Find where the given text appears and provide that cell's center as [x, y] coordinate. 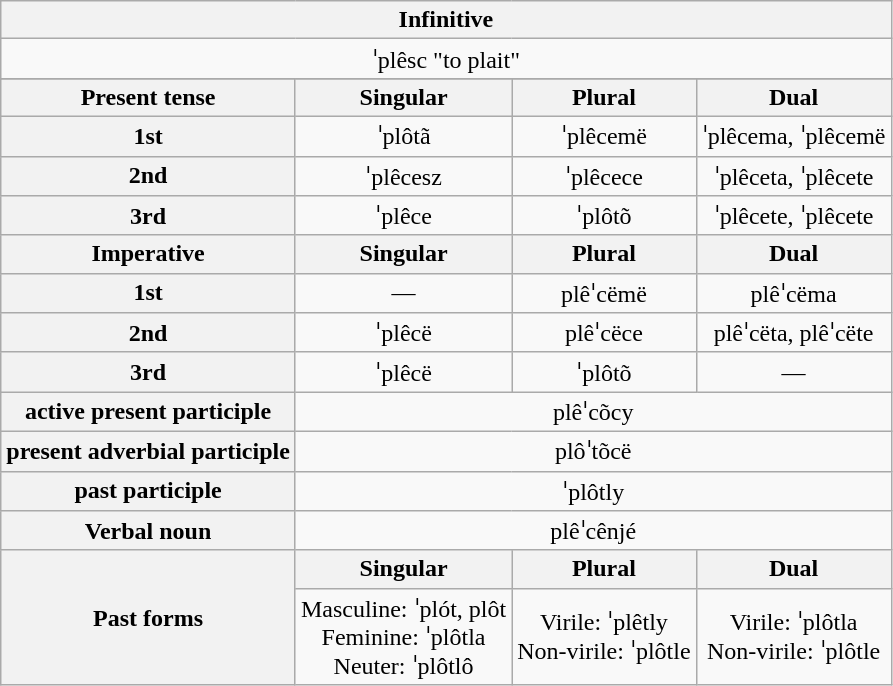
Verbal noun [148, 531]
plêˈcëma [794, 293]
Imperative [148, 254]
ˈplêsc "to plait" [446, 59]
plôˈtõcë [593, 451]
ˈplêcete, ˈplêcete [794, 216]
ˈplêcema, ˈplêcemë [794, 136]
plêˈcëta, plêˈcëte [794, 333]
ˈplêceta, ˈplêcete [794, 176]
Masculine: ˈplót, plôtFeminine: ˈplôtlaNeuter: ˈplôtlô [403, 636]
ˈplêcesz [403, 176]
ˈplôtly [593, 491]
plêˈcëmë [604, 293]
ˈplêce [403, 216]
past participle [148, 491]
Infinitive [446, 20]
plêˈcõcy [593, 412]
active present participle [148, 412]
ˈplêcemë [604, 136]
ˈplêcece [604, 176]
Virile: ˈplôtlaNon-virile: ˈplôtle [794, 636]
plêˈcëce [604, 333]
Present tense [148, 97]
plêˈcênjé [593, 531]
present adverbial participle [148, 451]
Virile: ˈplêtlyNon-virile: ˈplôtle [604, 636]
Past forms [148, 618]
ˈplôtã [403, 136]
